Find where the given text appears and provide that cell's center as (x, y) coordinate. 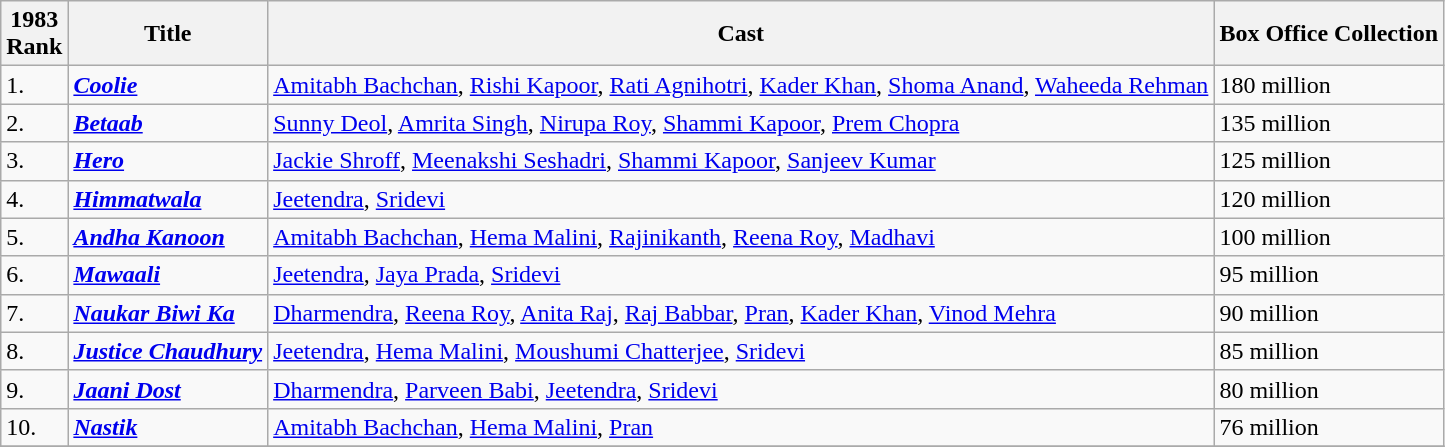
7. (34, 313)
Andha Kanoon (168, 237)
90 million (1329, 313)
Jeetendra, Sridevi (741, 199)
9. (34, 389)
76 million (1329, 427)
100 million (1329, 237)
Naukar Biwi Ka (168, 313)
180 million (1329, 85)
2. (34, 123)
125 million (1329, 161)
5. (34, 237)
95 million (1329, 275)
120 million (1329, 199)
Amitabh Bachchan, Hema Malini, Rajinikanth, Reena Roy, Madhavi (741, 237)
Sunny Deol, Amrita Singh, Nirupa Roy, Shammi Kapoor, Prem Chopra (741, 123)
8. (34, 351)
Dharmendra, Parveen Babi, Jeetendra, Sridevi (741, 389)
10. (34, 427)
Cast (741, 34)
Justice Chaudhury (168, 351)
Nastik (168, 427)
Amitabh Bachchan, Hema Malini, Pran (741, 427)
Box Office Collection (1329, 34)
Betaab (168, 123)
6. (34, 275)
Mawaali (168, 275)
Jackie Shroff, Meenakshi Seshadri, Shammi Kapoor, Sanjeev Kumar (741, 161)
Hero (168, 161)
Title (168, 34)
80 million (1329, 389)
4. (34, 199)
1. (34, 85)
3. (34, 161)
Jeetendra, Jaya Prada, Sridevi (741, 275)
Dharmendra, Reena Roy, Anita Raj, Raj Babbar, Pran, Kader Khan, Vinod Mehra (741, 313)
135 million (1329, 123)
1983Rank (34, 34)
Coolie (168, 85)
Himmatwala (168, 199)
Jaani Dost (168, 389)
Amitabh Bachchan, Rishi Kapoor, Rati Agnihotri, Kader Khan, Shoma Anand, Waheeda Rehman (741, 85)
85 million (1329, 351)
Jeetendra, Hema Malini, Moushumi Chatterjee, Sridevi (741, 351)
